Detect which cell encompasses the target text, then output its [X, Y] center coordinate. 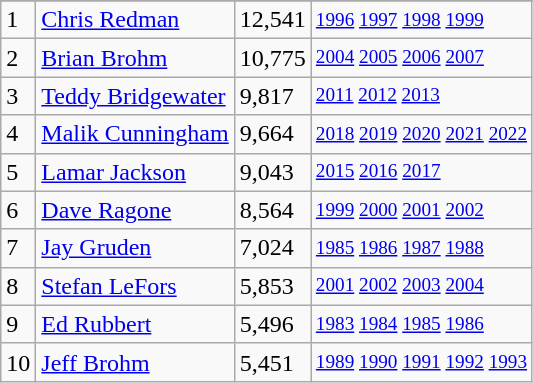
7,024 [272, 248]
1996 1997 1998 1999 [421, 20]
3 [18, 96]
9,817 [272, 96]
6 [18, 210]
1989 1990 1991 1992 1993 [421, 362]
8,564 [272, 210]
5,853 [272, 286]
Ed Rubbert [135, 324]
Brian Brohm [135, 58]
2004 2005 2006 2007 [421, 58]
8 [18, 286]
2001 2002 2003 2004 [421, 286]
9 [18, 324]
1999 2000 2001 2002 [421, 210]
5,451 [272, 362]
Chris Redman [135, 20]
12,541 [272, 20]
Stefan LeFors [135, 286]
1 [18, 20]
7 [18, 248]
9,664 [272, 134]
2011 2012 2013 [421, 96]
5 [18, 172]
10,775 [272, 58]
2018 2019 2020 2021 2022 [421, 134]
Teddy Bridgewater [135, 96]
9,043 [272, 172]
4 [18, 134]
2 [18, 58]
10 [18, 362]
Malik Cunningham [135, 134]
Jay Gruden [135, 248]
Jeff Brohm [135, 362]
Dave Ragone [135, 210]
2015 2016 2017 [421, 172]
5,496 [272, 324]
1983 1984 1985 1986 [421, 324]
Lamar Jackson [135, 172]
1985 1986 1987 1988 [421, 248]
